Extract the [x, y] coordinate from the center of the cell holding the provided text.  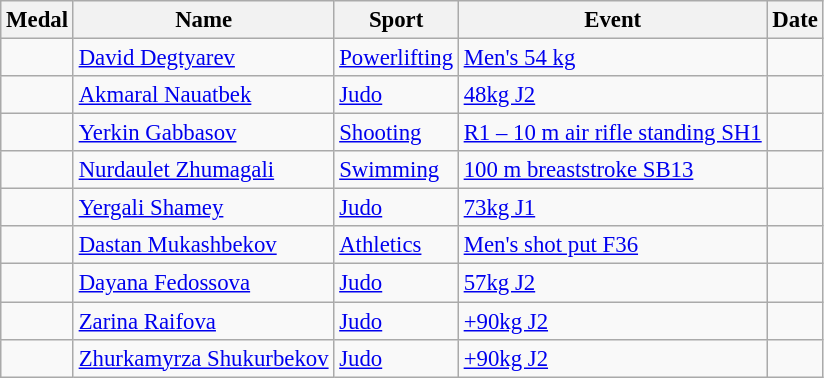
Shooting [396, 133]
Yerkin Gabbasov [204, 133]
Akmaral Nauatbek [204, 95]
48kg J2 [612, 95]
Zhurkamyrza Shukurbekov [204, 358]
Dayana Fedossova [204, 283]
Powerlifting [396, 58]
Yergali Shamey [204, 208]
Dastan Mukashbekov [204, 245]
Zarina Raifova [204, 321]
Date [795, 20]
Name [204, 20]
Nurdaulet Zhumagali [204, 170]
Event [612, 20]
Men's shot put F36 [612, 245]
Swimming [396, 170]
Men's 54 kg [612, 58]
R1 – 10 m air rifle standing SH1 [612, 133]
73kg J1 [612, 208]
David Degtyarev [204, 58]
Athletics [396, 245]
Medal [38, 20]
Sport [396, 20]
57kg J2 [612, 283]
100 m breaststroke SB13 [612, 170]
